Pinpoint the cell where the given text exists, returning its (x, y) midpoint coordinate. 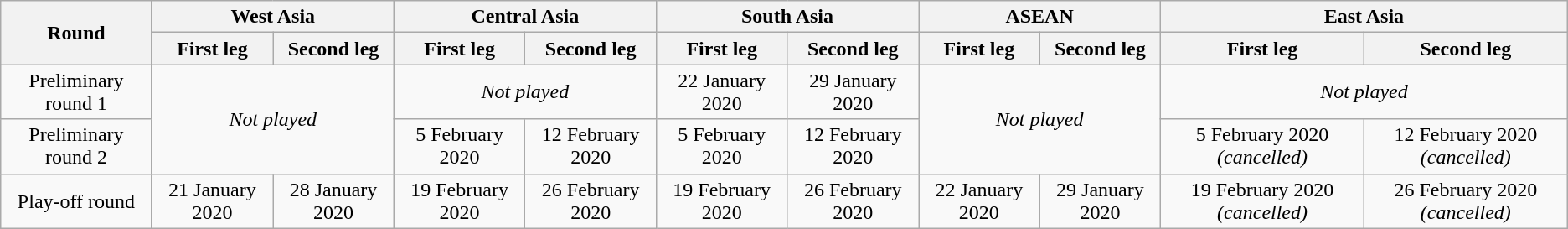
South Asia (787, 17)
5 February 2020 (cancelled) (1263, 146)
Preliminary round 2 (76, 146)
West Asia (273, 17)
26 February 2020 (cancelled) (1466, 201)
21 January 2020 (213, 201)
Central Asia (524, 17)
East Asia (1364, 17)
ASEAN (1040, 17)
12 February 2020 (cancelled) (1466, 146)
28 January 2020 (333, 201)
19 February 2020 (cancelled) (1263, 201)
Round (76, 33)
Play-off round (76, 201)
Preliminary round 1 (76, 92)
